Return the (X, Y) coordinate for the center point of the cell that contains the specified text.  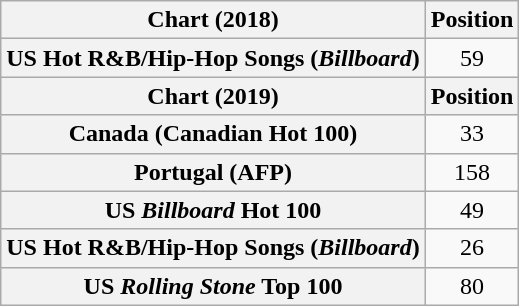
33 (472, 134)
26 (472, 248)
49 (472, 210)
158 (472, 172)
80 (472, 286)
US Rolling Stone Top 100 (213, 286)
Chart (2019) (213, 96)
US Billboard Hot 100 (213, 210)
59 (472, 58)
Chart (2018) (213, 20)
Canada (Canadian Hot 100) (213, 134)
Portugal (AFP) (213, 172)
